Capture the cell that displays the provided text and extract its [x, y] central coordinate. 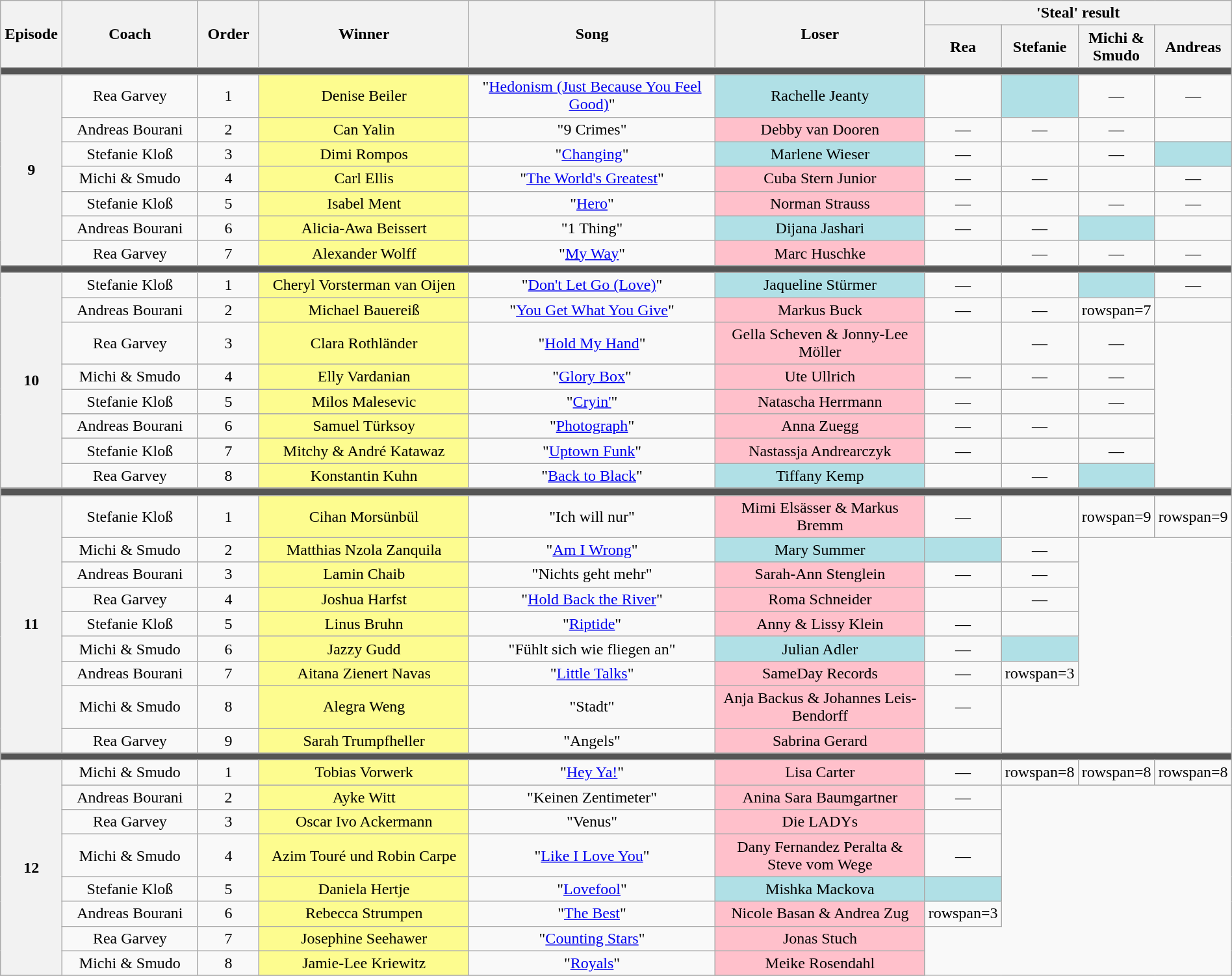
"The World's Greatest" [591, 179]
Andreas [1193, 47]
"Ich will nur" [591, 516]
Joshua Harfst [364, 599]
Marc Huschke [820, 253]
"Angels" [591, 740]
Debby van Dooren [820, 129]
SameDay Records [820, 673]
"Hey Ya!" [591, 773]
Nastassja Andrearczyk [820, 451]
Ute Ullrich [820, 377]
Anny & Lissy Klein [820, 624]
rowspan=7 [1116, 310]
Jonas Stuch [820, 938]
Roma Schneider [820, 599]
"Riptide" [591, 624]
Carl Ellis [364, 179]
Order [229, 34]
Isabel Ment [364, 203]
Lamin Chaib [364, 574]
Cuba Stern Junior [820, 179]
Linus Bruhn [364, 624]
Rachelle Jeanty [820, 96]
"Fühlt sich wie fliegen an" [591, 649]
Mitchy & André Katawaz [364, 451]
Azim Touré und Robin Carpe [364, 855]
Winner [364, 34]
Oscar Ivo Ackermann [364, 822]
"Don't Let Go (Love)" [591, 285]
"Am I Wrong" [591, 550]
Episode [31, 34]
"Like I Love You" [591, 855]
Sarah-Ann Stenglein [820, 574]
Anja Backus & Johannes Leis-Bendorff [820, 707]
Song [591, 34]
Dimi Rompos [364, 154]
Rebecca Strumpen [364, 914]
Can Yalin [364, 129]
Natascha Herrmann [820, 402]
Mary Summer [820, 550]
Anina Sara Baumgartner [820, 797]
"Cryin'" [591, 402]
"1 Thing" [591, 228]
"Hero" [591, 203]
Josephine Seehawer [364, 938]
"Lovefool" [591, 889]
Gella Scheven & Jonny-Lee Möller [820, 343]
"Glory Box" [591, 377]
Tobias Vorwerk [364, 773]
Stefanie [1040, 47]
"The Best" [591, 914]
Daniela Hertje [364, 889]
Coach [130, 34]
Matthias Nzola Zanquila [364, 550]
"Hold Back the River" [591, 599]
Samuel Türksoy [364, 426]
Elly Vardanian [364, 377]
10 [31, 380]
"Little Talks" [591, 673]
Mishka Mackova [820, 889]
Ayke Witt [364, 797]
Lisa Carter [820, 773]
Konstantin Kuhn [364, 476]
Dijana Jashari [820, 228]
"Royals" [591, 963]
Sabrina Gerard [820, 740]
Nicole Basan & Andrea Zug [820, 914]
Norman Strauss [820, 203]
Denise Beiler [364, 96]
Tiffany Kemp [820, 476]
Rea [963, 47]
"My Way" [591, 253]
"Venus" [591, 822]
"Nichts geht mehr" [591, 574]
"Hold My Hand" [591, 343]
Alexander Wolff [364, 253]
Alegra Weng [364, 707]
"Keinen Zentimeter" [591, 797]
Die LADYs [820, 822]
Marlene Wieser [820, 154]
"Photograph" [591, 426]
Julian Adler [820, 649]
Cheryl Vorsterman van Oijen [364, 285]
Clara Rothländer [364, 343]
11 [31, 624]
Sarah Trumpfheller [364, 740]
Mimi Elsässer & Markus Bremm [820, 516]
Jazzy Gudd [364, 649]
Michael Bauereiß [364, 310]
Jaqueline Stürmer [820, 285]
"Uptown Funk" [591, 451]
Dany Fernandez Peralta & Steve vom Wege [820, 855]
Aitana Zienert Navas [364, 673]
"9 Crimes" [591, 129]
Milos Malesevic [364, 402]
12 [31, 868]
"You Get What You Give" [591, 310]
Alicia-Awa Beissert [364, 228]
Jamie-Lee Kriewitz [364, 963]
"Hedonism (Just Because You Feel Good)" [591, 96]
Anna Zuegg [820, 426]
"Back to Black" [591, 476]
"Stadt" [591, 707]
'Steal' result [1078, 13]
"Counting Stars" [591, 938]
Markus Buck [820, 310]
Meike Rosendahl [820, 963]
Loser [820, 34]
Cihan Morsünbül [364, 516]
"Changing" [591, 154]
